Search for the cell housing the specified text and yield its (X, Y) center coordinate. 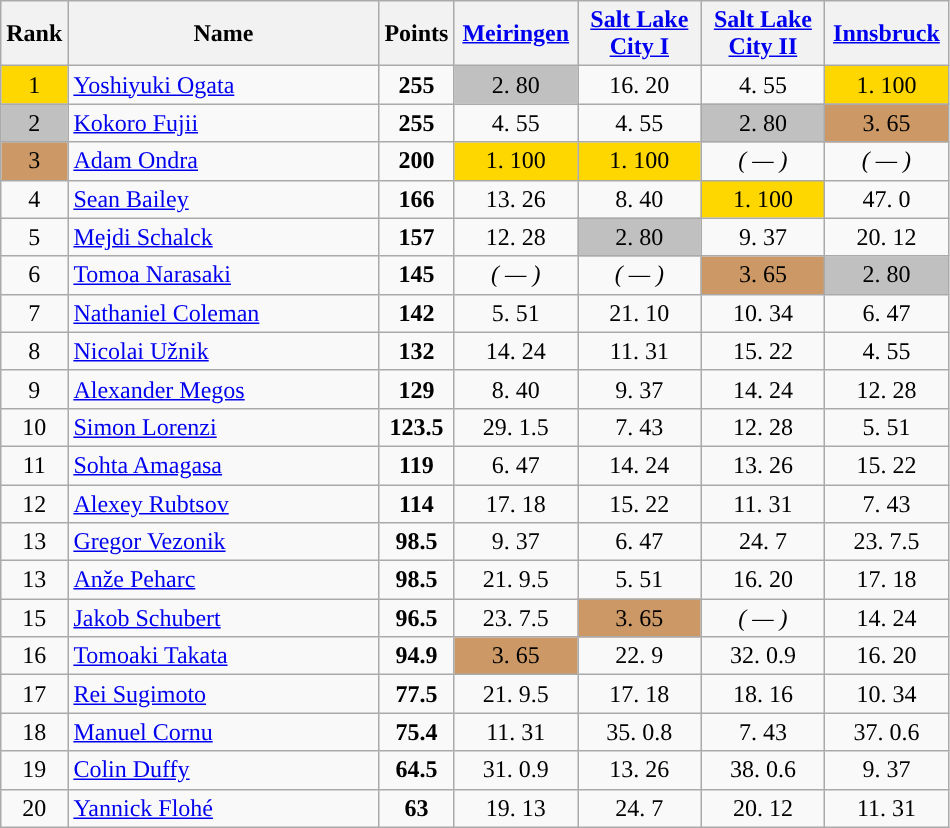
Name (224, 34)
6 (34, 275)
75.4 (416, 732)
29. 1.5 (516, 427)
129 (416, 389)
20 (34, 808)
4 (34, 199)
Yoshiyuki Ogata (224, 85)
157 (416, 237)
132 (416, 351)
2 (34, 123)
22. 9 (640, 656)
Simon Lorenzi (224, 427)
47. 0 (887, 199)
10 (34, 427)
Innsbruck (887, 34)
Gregor Vezonik (224, 542)
Colin Duffy (224, 770)
Salt Lake City II (763, 34)
77.5 (416, 694)
Tomoaki Takata (224, 656)
Points (416, 34)
Adam Ondra (224, 161)
114 (416, 503)
166 (416, 199)
18. 16 (763, 694)
19 (34, 770)
96.5 (416, 618)
12 (34, 503)
32. 0.9 (763, 656)
Kokoro Fujii (224, 123)
3 (34, 161)
7 (34, 313)
5 (34, 237)
Alexey Rubtsov (224, 503)
Yannick Flohé (224, 808)
8 (34, 351)
Nathaniel Coleman (224, 313)
200 (416, 161)
18 (34, 732)
94.9 (416, 656)
9 (34, 389)
Jakob Schubert (224, 618)
142 (416, 313)
38. 0.6 (763, 770)
21. 10 (640, 313)
15 (34, 618)
Sohta Amagasa (224, 465)
11 (34, 465)
35. 0.8 (640, 732)
Salt Lake City I (640, 34)
145 (416, 275)
16 (34, 656)
Rank (34, 34)
37. 0.6 (887, 732)
19. 13 (516, 808)
Anže Peharc (224, 580)
Manuel Cornu (224, 732)
Rei Sugimoto (224, 694)
63 (416, 808)
Alexander Megos (224, 389)
31. 0.9 (516, 770)
1 (34, 85)
Nicolai Užnik (224, 351)
Tomoa Narasaki (224, 275)
123.5 (416, 427)
64.5 (416, 770)
119 (416, 465)
Meiringen (516, 34)
Sean Bailey (224, 199)
17 (34, 694)
Mejdi Schalck (224, 237)
